For the text-containing cell, return its midpoint in (x, y) coordinate format. 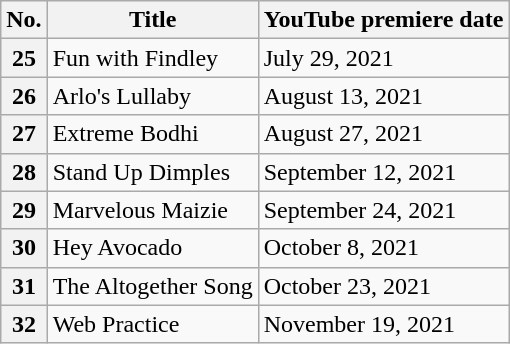
No. (24, 20)
28 (24, 172)
October 8, 2021 (384, 248)
July 29, 2021 (384, 58)
Web Practice (152, 324)
Extreme Bodhi (152, 134)
32 (24, 324)
26 (24, 96)
November 19, 2021 (384, 324)
September 24, 2021 (384, 210)
25 (24, 58)
August 13, 2021 (384, 96)
Fun with Findley (152, 58)
August 27, 2021 (384, 134)
September 12, 2021 (384, 172)
Hey Avocado (152, 248)
29 (24, 210)
October 23, 2021 (384, 286)
30 (24, 248)
YouTube premiere date (384, 20)
The Altogether Song (152, 286)
27 (24, 134)
31 (24, 286)
Marvelous Maizie (152, 210)
Arlo's Lullaby (152, 96)
Title (152, 20)
Stand Up Dimples (152, 172)
